Find where the given text appears and provide that cell's center as (X, Y) coordinate. 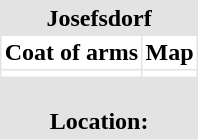
Josefsdorf (100, 18)
Coat of arms (72, 52)
Location: (100, 108)
Map (169, 52)
